Provide the (x, y) coordinate of the cell's center where the given text is located.  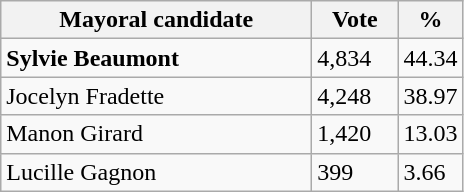
Lucille Gagnon (156, 172)
4,834 (355, 58)
Sylvie Beaumont (156, 58)
Manon Girard (156, 134)
38.97 (430, 96)
Vote (355, 20)
% (430, 20)
4,248 (355, 96)
Jocelyn Fradette (156, 96)
1,420 (355, 134)
Mayoral candidate (156, 20)
13.03 (430, 134)
44.34 (430, 58)
3.66 (430, 172)
399 (355, 172)
